Pinpoint the cell where the given text exists, returning its (X, Y) midpoint coordinate. 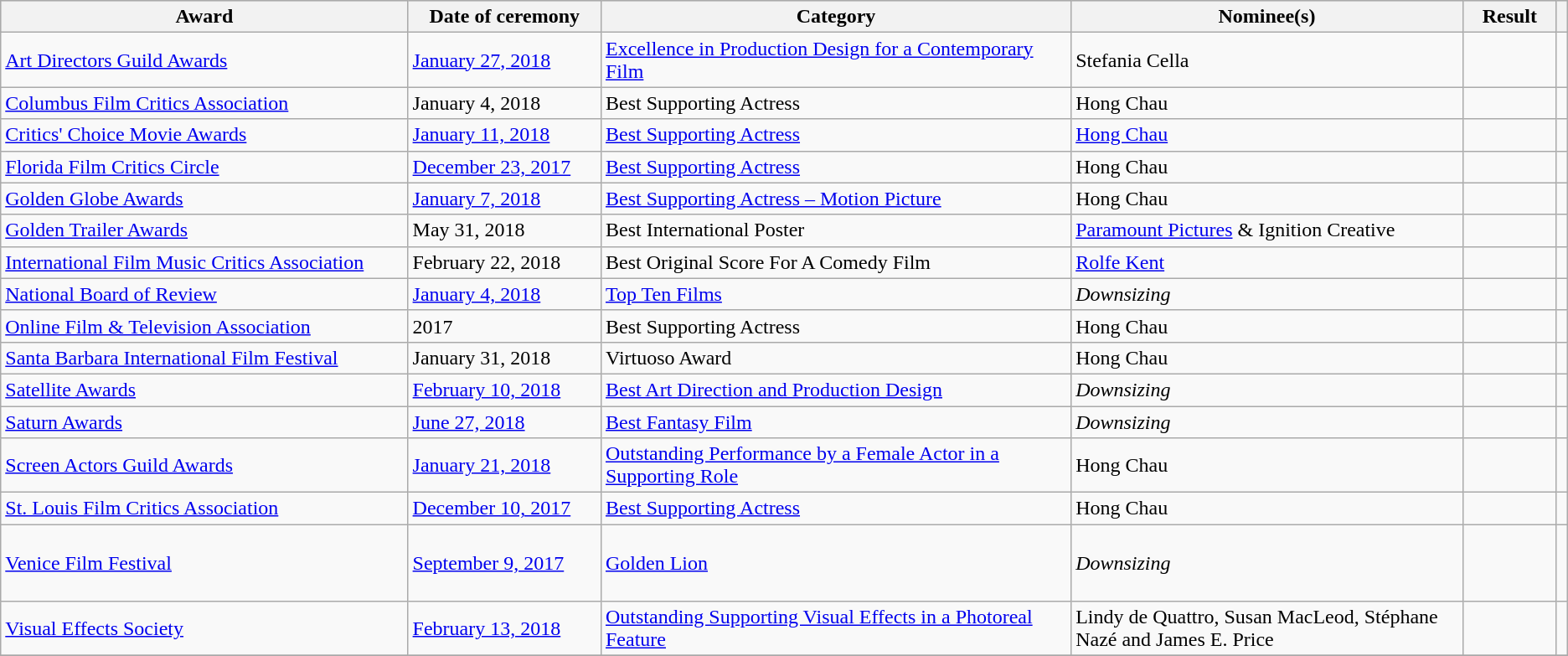
Visual Effects Society (204, 628)
January 21, 2018 (504, 466)
September 9, 2017 (504, 563)
Best Fantasy Film (836, 421)
Golden Globe Awards (204, 199)
February 22, 2018 (504, 262)
Best Original Score For A Comedy Film (836, 262)
January 11, 2018 (504, 135)
Art Directors Guild Awards (204, 60)
Date of ceremony (504, 17)
Best International Poster (836, 230)
International Film Music Critics Association (204, 262)
Rolfe Kent (1267, 262)
Virtuoso Award (836, 358)
Santa Barbara International Film Festival (204, 358)
January 27, 2018 (504, 60)
Lindy de Quattro, Susan MacLeod, Stéphane Nazé and James E. Price (1267, 628)
June 27, 2018 (504, 421)
Outstanding Performance by a Female Actor in a Supporting Role (836, 466)
February 10, 2018 (504, 390)
Satellite Awards (204, 390)
Paramount Pictures & Ignition Creative (1267, 230)
Columbus Film Critics Association (204, 103)
Award (204, 17)
2017 (504, 326)
Venice Film Festival (204, 563)
January 31, 2018 (504, 358)
Category (836, 17)
Saturn Awards (204, 421)
Top Ten Films (836, 294)
Screen Actors Guild Awards (204, 466)
Golden Lion (836, 563)
Excellence in Production Design for a Contemporary Film (836, 60)
Result (1509, 17)
January 7, 2018 (504, 199)
Nominee(s) (1267, 17)
St. Louis Film Critics Association (204, 509)
December 23, 2017 (504, 167)
Outstanding Supporting Visual Effects in a Photoreal Feature (836, 628)
February 13, 2018 (504, 628)
Online Film & Television Association (204, 326)
May 31, 2018 (504, 230)
Critics' Choice Movie Awards (204, 135)
Florida Film Critics Circle (204, 167)
National Board of Review (204, 294)
Golden Trailer Awards (204, 230)
Best Supporting Actress – Motion Picture (836, 199)
Best Art Direction and Production Design (836, 390)
Stefania Cella (1267, 60)
December 10, 2017 (504, 509)
